From the cell containing the given text, extract its center point as (x, y) coordinate. 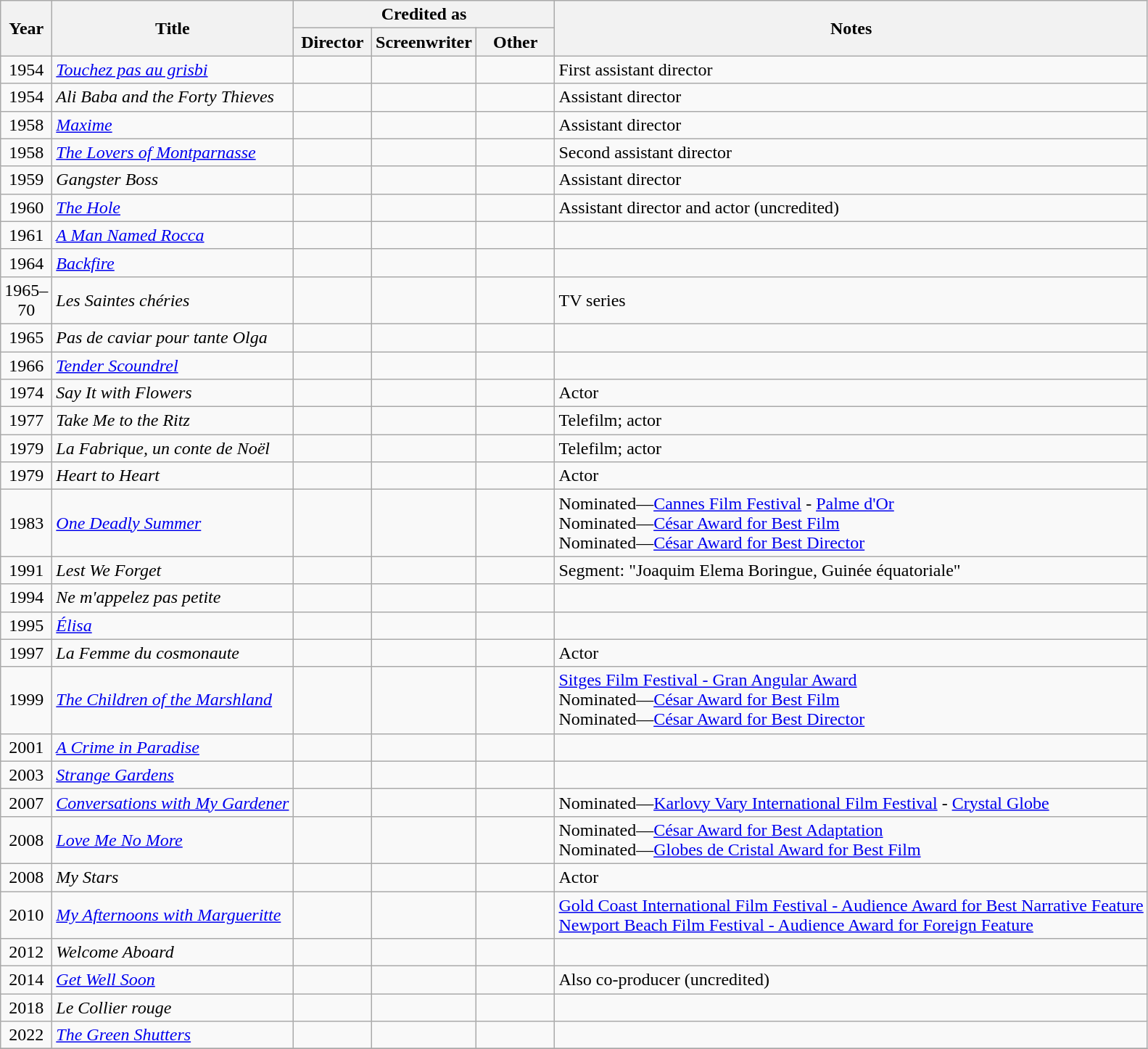
1965–70 (26, 300)
Year (26, 28)
Élisa (173, 625)
Second assistant director (851, 152)
1966 (26, 365)
1977 (26, 421)
2022 (26, 1035)
Take Me to the Ritz (173, 421)
TV series (851, 300)
Ali Baba and the Forty Thieves (173, 97)
Backfire (173, 263)
Tender Scoundrel (173, 365)
Touchez pas au grisbi (173, 70)
La Femme du cosmonaute (173, 653)
Credited as (424, 15)
Le Collier rouge (173, 1008)
1974 (26, 393)
Gold Coast International Film Festival - Audience Award for Best Narrative FeatureNewport Beach Film Festival - Audience Award for Foreign Feature (851, 914)
Ne m'appelez pas petite (173, 598)
1959 (26, 180)
The Green Shutters (173, 1035)
Notes (851, 28)
1995 (26, 625)
The Hole (173, 207)
The Children of the Marshland (173, 700)
2007 (26, 802)
Sitges Film Festival - Gran Angular AwardNominated—César Award for Best FilmNominated—César Award for Best Director (851, 700)
Say It with Flowers (173, 393)
1961 (26, 235)
A Man Named Rocca (173, 235)
Also co-producer (uncredited) (851, 980)
Director (332, 42)
Lest We Forget (173, 570)
The Lovers of Montparnasse (173, 152)
1983 (26, 523)
Heart to Heart (173, 476)
Nominated—Karlovy Vary International Film Festival - Crystal Globe (851, 802)
1999 (26, 700)
Pas de caviar pour tante Olga (173, 337)
A Crime in Paradise (173, 747)
1991 (26, 570)
1994 (26, 598)
Gangster Boss (173, 180)
2010 (26, 914)
Nominated—César Award for Best AdaptationNominated—Globes de Cristal Award for Best Film (851, 840)
1964 (26, 263)
Love Me No More (173, 840)
My Stars (173, 877)
2012 (26, 953)
Strange Gardens (173, 775)
Title (173, 28)
1965 (26, 337)
My Afternoons with Margueritte (173, 914)
Other (515, 42)
2014 (26, 980)
1960 (26, 207)
2003 (26, 775)
1997 (26, 653)
Nominated—Cannes Film Festival - Palme d'OrNominated—César Award for Best FilmNominated—César Award for Best Director (851, 523)
Segment: "Joaquim Elema Boringue, Guinée équatoriale" (851, 570)
La Fabrique, un conte de Noël (173, 448)
First assistant director (851, 70)
Assistant director and actor (uncredited) (851, 207)
2001 (26, 747)
Get Well Soon (173, 980)
One Deadly Summer (173, 523)
Welcome Aboard (173, 953)
2018 (26, 1008)
Maxime (173, 125)
Screenwriter (424, 42)
Conversations with My Gardener (173, 802)
Les Saintes chéries (173, 300)
